Find where the given text appears and provide that cell's center as [x, y] coordinate. 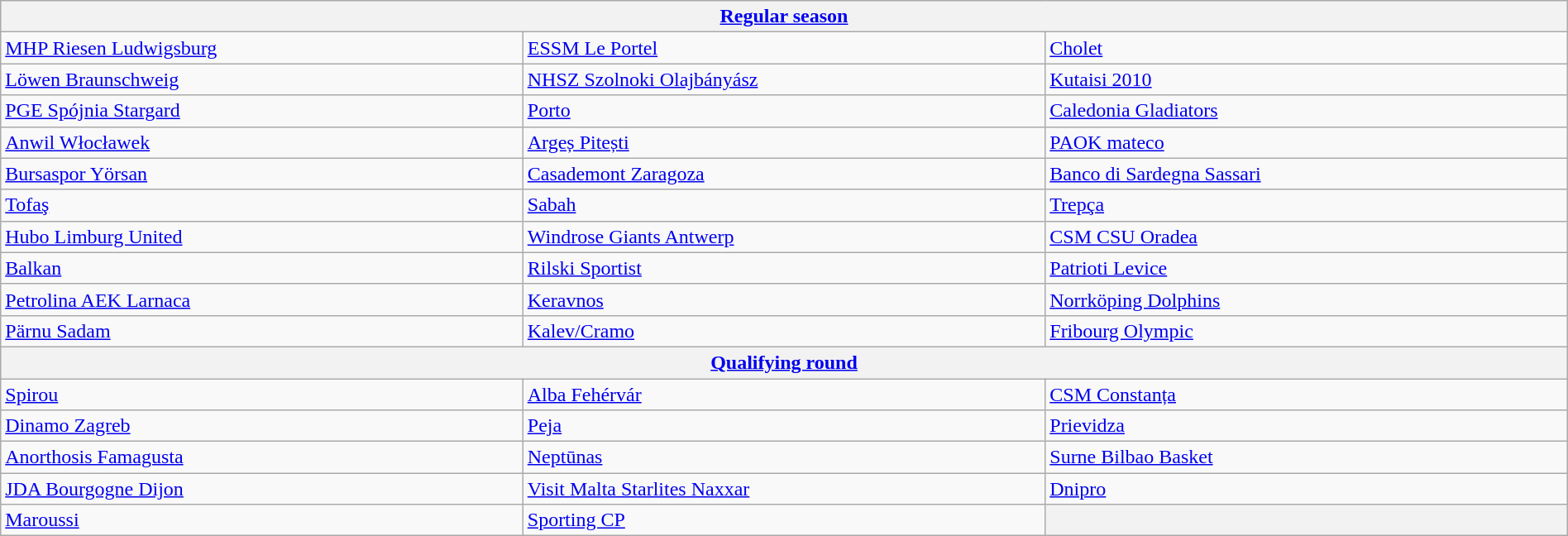
PGE Spójnia Stargard [262, 111]
Cholet [1307, 48]
Banco di Sardegna Sassari [1307, 174]
Norrköping Dolphins [1307, 299]
Dnipro [1307, 489]
Petrolina AEK Larnaca [262, 299]
CSM CSU Oradea [1307, 237]
Kutaisi 2010 [1307, 79]
Löwen Braunschweig [262, 79]
Argeș Pitești [784, 142]
Windrose Giants Antwerp [784, 237]
NHSZ Szolnoki Olajbányász [784, 79]
Fribourg Olympic [1307, 331]
Visit Malta Starlites Naxxar [784, 489]
ESSM Le Portel [784, 48]
Prievidza [1307, 426]
Bursaspor Yörsan [262, 174]
Maroussi [262, 520]
Hubo Limburg United [262, 237]
Alba Fehérvár [784, 395]
CSM Constanța [1307, 395]
Porto [784, 111]
Spirou [262, 395]
Tofaş [262, 205]
Trepça [1307, 205]
Qualifying round [784, 362]
Kalev/Cramo [784, 331]
Pärnu Sadam [262, 331]
JDA Bourgogne Dijon [262, 489]
Caledonia Gladiators [1307, 111]
Dinamo Zagreb [262, 426]
Regular season [784, 17]
Keravnos [784, 299]
PAOK mateco [1307, 142]
Anorthosis Famagusta [262, 457]
Surne Bilbao Basket [1307, 457]
Balkan [262, 268]
MHP Riesen Ludwigsburg [262, 48]
Anwil Włocławek [262, 142]
Neptūnas [784, 457]
Sporting CP [784, 520]
Sabah [784, 205]
Patrioti Levice [1307, 268]
Peja [784, 426]
Rilski Sportist [784, 268]
Casademont Zaragoza [784, 174]
